Return the [x, y] coordinate for the center point of the cell that contains the specified text.  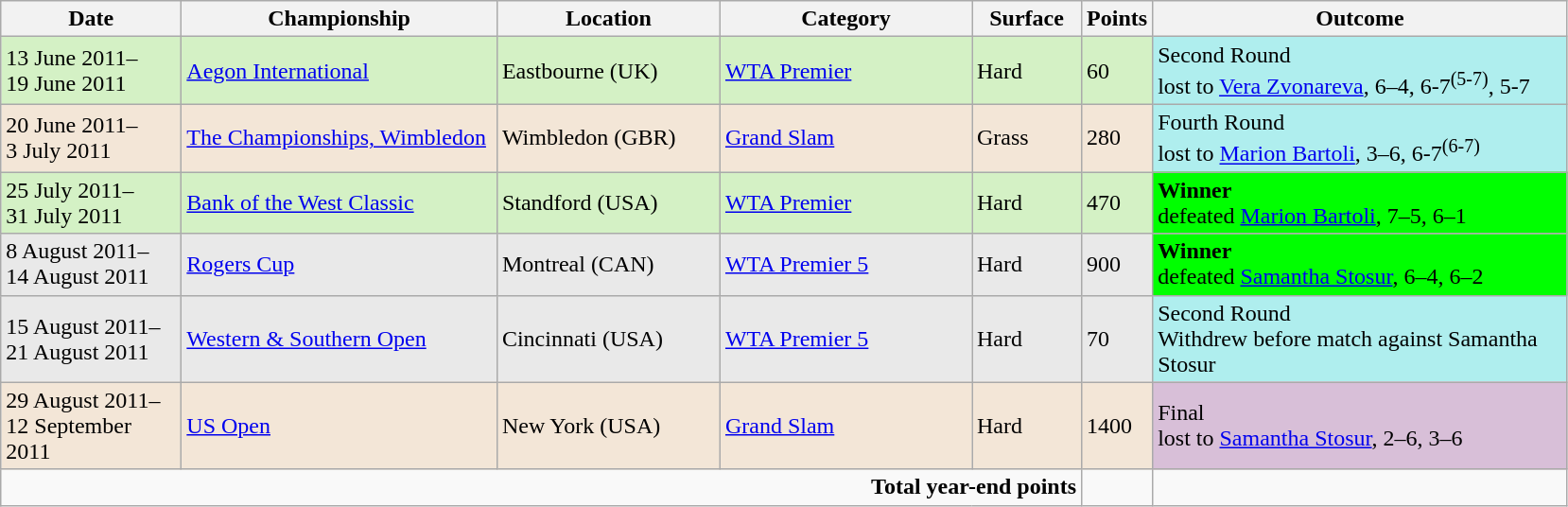
Total year-end points [541, 487]
Fourth Round lost to Marion Bartoli, 3–6, 6-7(6-7) [1360, 138]
Wimbledon (GBR) [608, 138]
1400 [1118, 426]
New York (USA) [608, 426]
20 June 2011–3 July 2011 [91, 138]
29 August 2011–12 September 2011 [91, 426]
25 July 2011–31 July 2011 [91, 202]
15 August 2011–21 August 2011 [91, 339]
Western & Southern Open [340, 339]
280 [1118, 138]
Winner defeated Marion Bartoli, 7–5, 6–1 [1360, 202]
Second Round lost to Vera Zvonareva, 6–4, 6-7(5-7), 5-7 [1360, 71]
470 [1118, 202]
Location [608, 19]
Grass [1027, 138]
Outcome [1360, 19]
Eastbourne (UK) [608, 71]
70 [1118, 339]
Bank of the West Classic [340, 202]
Final lost to Samantha Stosur, 2–6, 3–6 [1360, 426]
Winner defeated Samantha Stosur, 6–4, 6–2 [1360, 265]
Aegon International [340, 71]
Points [1118, 19]
Cincinnati (USA) [608, 339]
Rogers Cup [340, 265]
13 June 2011–19 June 2011 [91, 71]
Montreal (CAN) [608, 265]
60 [1118, 71]
Standford (USA) [608, 202]
Second Round Withdrew before match against Samantha Stosur [1360, 339]
US Open [340, 426]
Championship [340, 19]
Date [91, 19]
Surface [1027, 19]
Category [845, 19]
8 August 2011–14 August 2011 [91, 265]
The Championships, Wimbledon [340, 138]
900 [1118, 265]
